Find where the given text appears and provide that cell's center as (X, Y) coordinate. 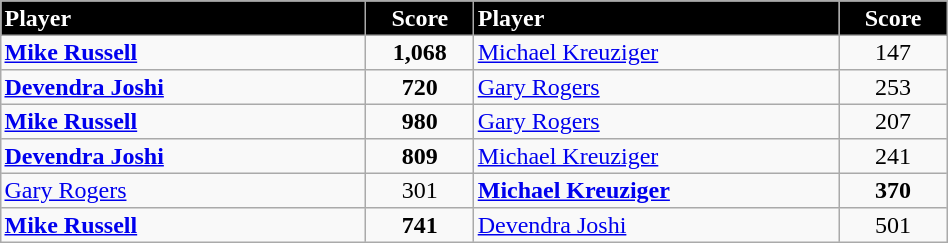
253 (893, 87)
980 (420, 121)
501 (893, 225)
241 (893, 156)
1,068 (420, 52)
301 (420, 190)
741 (420, 225)
809 (420, 156)
207 (893, 121)
147 (893, 52)
720 (420, 87)
370 (893, 190)
